Pinpoint the cell where the given text exists, returning its [X, Y] midpoint coordinate. 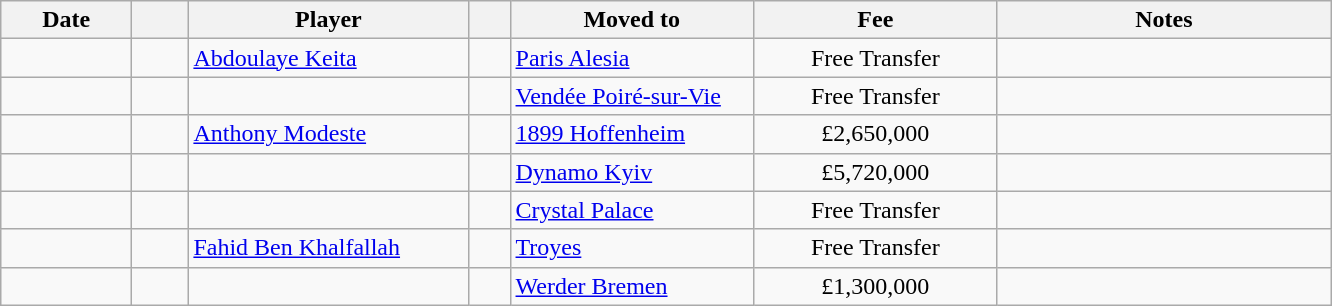
Paris Alesia [632, 58]
Vendée Poiré-sur-Vie [632, 96]
Abdoulaye Keita [328, 58]
Anthony Modeste [328, 134]
Player [328, 20]
Werder Bremen [632, 286]
Troyes [632, 248]
Date [66, 20]
Moved to [632, 20]
1899 Hoffenheim [632, 134]
£2,650,000 [876, 134]
£5,720,000 [876, 172]
Notes [1164, 20]
£1,300,000 [876, 286]
Crystal Palace [632, 210]
Dynamo Kyiv [632, 172]
Fahid Ben Khalfallah [328, 248]
Fee [876, 20]
